Provide the [x, y] coordinate of the cell's center where the given text is located.  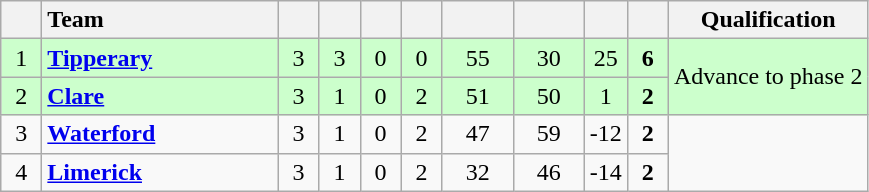
Clare [160, 96]
-14 [606, 172]
Tipperary [160, 58]
Qualification [768, 20]
Team [160, 20]
-12 [606, 134]
51 [478, 96]
Waterford [160, 134]
46 [548, 172]
6 [648, 58]
Advance to phase 2 [768, 77]
4 [22, 172]
59 [548, 134]
30 [548, 58]
25 [606, 58]
47 [478, 134]
55 [478, 58]
50 [548, 96]
32 [478, 172]
Limerick [160, 172]
